Search for the cell housing the specified text and yield its [X, Y] center coordinate. 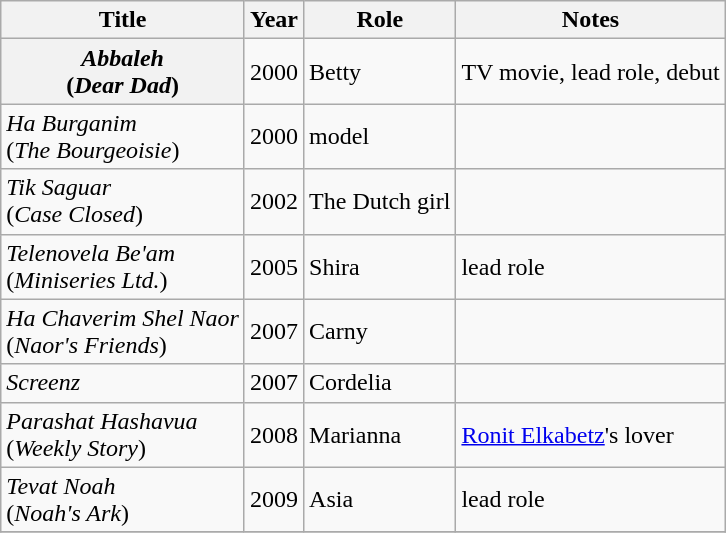
model [380, 136]
The Dutch girl [380, 202]
Ha Chaverim Shel Naor (Naor's Friends) [123, 332]
Tevat Noah(Noah's Ark) [123, 500]
Year [274, 20]
Shira [380, 266]
Parashat Hashavua (Weekly Story) [123, 434]
Marianna [380, 434]
TV movie, lead role, debut [590, 72]
Carny [380, 332]
2009 [274, 500]
2008 [274, 434]
Ha Burganim (The Bourgeoisie) [123, 136]
Telenovela Be'am(Miniseries Ltd.) [123, 266]
Cordelia [380, 383]
Screenz [123, 383]
2002 [274, 202]
Betty [380, 72]
Asia [380, 500]
Role [380, 20]
Title [123, 20]
Notes [590, 20]
Tik Saguar (Case Closed) [123, 202]
Abbaleh (Dear Dad) [123, 72]
2005 [274, 266]
Ronit Elkabetz's lover [590, 434]
